Find where the given text appears and provide that cell's center as (x, y) coordinate. 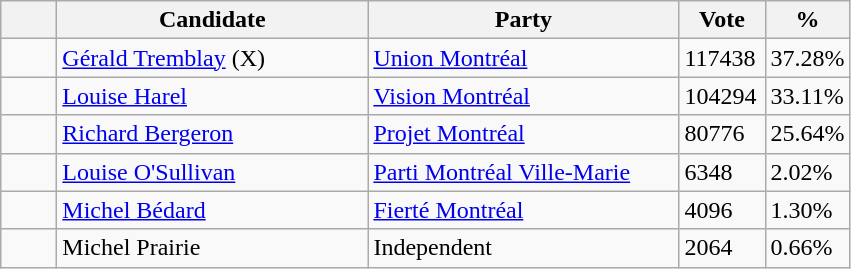
Michel Bédard (212, 210)
Fierté Montréal (524, 210)
2064 (722, 248)
Gérald Tremblay (X) (212, 58)
33.11% (808, 96)
80776 (722, 134)
Vision Montréal (524, 96)
Candidate (212, 20)
Louise O'Sullivan (212, 172)
Independent (524, 248)
37.28% (808, 58)
Michel Prairie (212, 248)
Louise Harel (212, 96)
1.30% (808, 210)
4096 (722, 210)
Party (524, 20)
Union Montréal (524, 58)
104294 (722, 96)
Projet Montréal (524, 134)
Vote (722, 20)
Richard Bergeron (212, 134)
6348 (722, 172)
117438 (722, 58)
25.64% (808, 134)
0.66% (808, 248)
2.02% (808, 172)
Parti Montréal Ville-Marie (524, 172)
% (808, 20)
